Capture the cell that displays the provided text and extract its [X, Y] central coordinate. 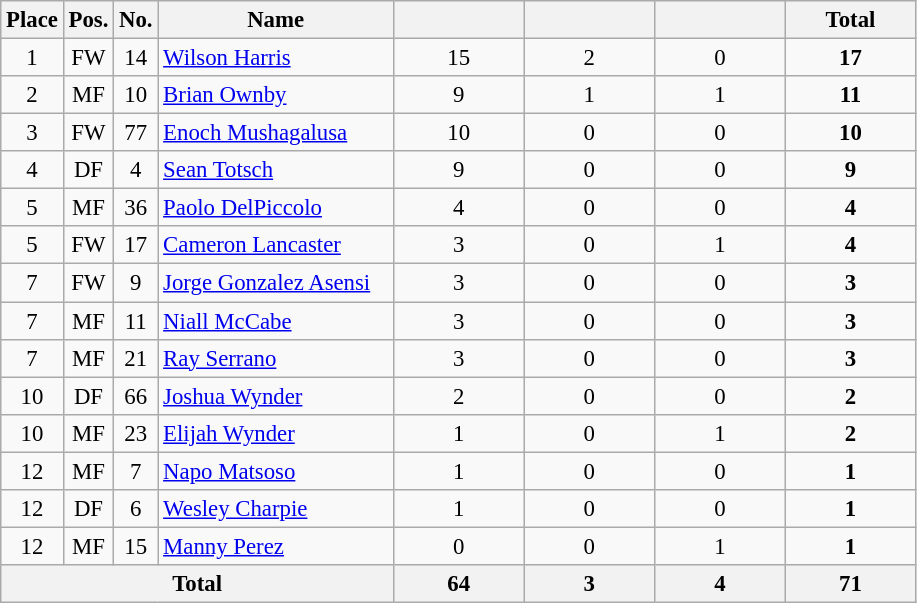
Napo Matsoso [276, 471]
Pos. [88, 20]
21 [136, 358]
66 [136, 396]
No. [136, 20]
14 [136, 58]
Ray Serrano [276, 358]
Cameron Lancaster [276, 245]
Sean Totsch [276, 170]
71 [850, 584]
Jorge Gonzalez Asensi [276, 283]
Enoch Mushagalusa [276, 133]
Manny Perez [276, 546]
Wilson Harris [276, 58]
36 [136, 208]
64 [458, 584]
Niall McCabe [276, 321]
Joshua Wynder [276, 396]
Paolo DelPiccolo [276, 208]
23 [136, 433]
77 [136, 133]
Name [276, 20]
Elijah Wynder [276, 433]
Place [32, 20]
Wesley Charpie [276, 509]
6 [136, 509]
Brian Ownby [276, 95]
